Return (X, Y) of the center of cell containing provided text 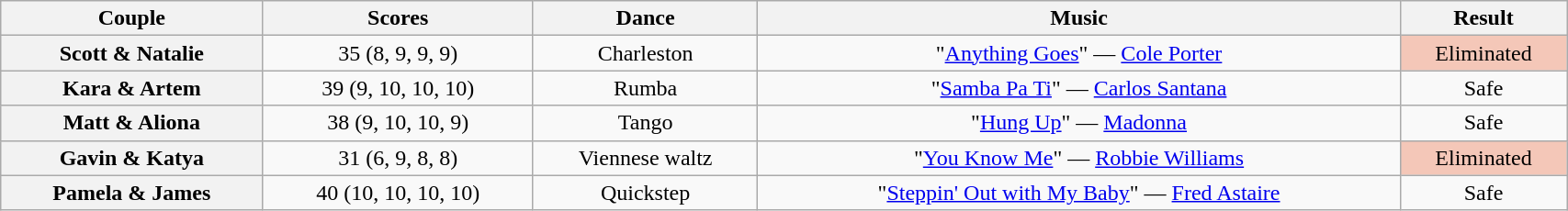
Viennese waltz (645, 158)
Gavin & Katya (132, 158)
"Steppin' Out with My Baby" — Fred Astaire (1078, 193)
39 (9, 10, 10, 10) (399, 88)
Quickstep (645, 193)
Couple (132, 18)
"Hung Up" — Madonna (1078, 123)
35 (8, 9, 9, 9) (399, 53)
Pamela & James (132, 193)
Rumba (645, 88)
Tango (645, 123)
Matt & Aliona (132, 123)
40 (10, 10, 10, 10) (399, 193)
Scores (399, 18)
Scott & Natalie (132, 53)
"Anything Goes" — Cole Porter (1078, 53)
Result (1483, 18)
"Samba Pa Ti" — Carlos Santana (1078, 88)
31 (6, 9, 8, 8) (399, 158)
Dance (645, 18)
Music (1078, 18)
Kara & Artem (132, 88)
"You Know Me" — Robbie Williams (1078, 158)
Charleston (645, 53)
38 (9, 10, 10, 9) (399, 123)
